Determine the [X, Y] coordinate at the center of the cell enclosing the given text.  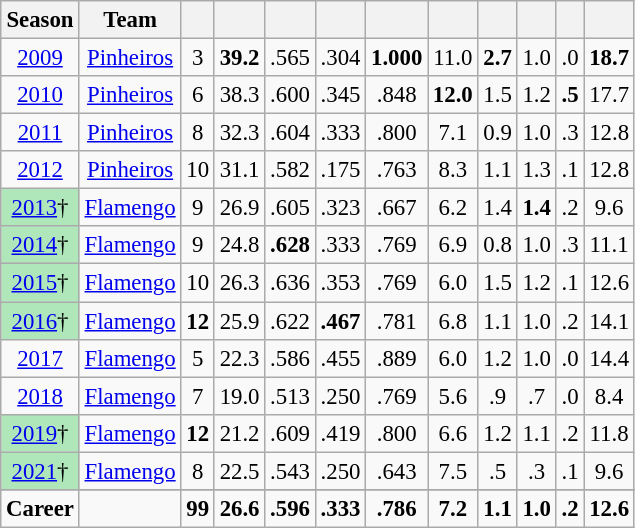
2011 [40, 133]
26.9 [239, 208]
6.9 [453, 245]
Season [40, 20]
14.1 [609, 321]
.543 [290, 471]
38.3 [239, 95]
.604 [290, 133]
26.6 [239, 509]
17.7 [609, 95]
39.2 [239, 58]
3 [198, 58]
0.8 [498, 245]
1.000 [397, 58]
.345 [340, 95]
7.5 [453, 471]
6.6 [453, 433]
.9 [498, 396]
5.6 [453, 396]
.353 [340, 283]
7.2 [453, 509]
.304 [340, 58]
.786 [397, 509]
2018 [40, 396]
.596 [290, 509]
.467 [340, 321]
2012 [40, 170]
.323 [340, 208]
Career [40, 509]
2.7 [498, 58]
.667 [397, 208]
2016† [40, 321]
14.4 [609, 358]
12.0 [453, 95]
.565 [290, 58]
.622 [290, 321]
.419 [340, 433]
.609 [290, 433]
.643 [397, 471]
.586 [290, 358]
.763 [397, 170]
1.3 [536, 170]
7 [198, 396]
2009 [40, 58]
8.3 [453, 170]
.513 [290, 396]
.175 [340, 170]
32.3 [239, 133]
24.8 [239, 245]
6 [198, 95]
11.8 [609, 433]
11.0 [453, 58]
7.1 [453, 133]
18.7 [609, 58]
Team [130, 20]
.7 [536, 396]
.636 [290, 283]
21.2 [239, 433]
2019† [40, 433]
2014† [40, 245]
.889 [397, 358]
2017 [40, 358]
5 [198, 358]
22.3 [239, 358]
11.1 [609, 245]
25.9 [239, 321]
.600 [290, 95]
26.3 [239, 283]
0.9 [498, 133]
.455 [340, 358]
.628 [290, 245]
.781 [397, 321]
99 [198, 509]
2010 [40, 95]
6.8 [453, 321]
6.2 [453, 208]
2021† [40, 471]
8.4 [609, 396]
19.0 [239, 396]
.848 [397, 95]
2013† [40, 208]
31.1 [239, 170]
.582 [290, 170]
22.5 [239, 471]
2015† [40, 283]
.605 [290, 208]
